Output the (x, y) coordinate of the center of the cell containing the given text.  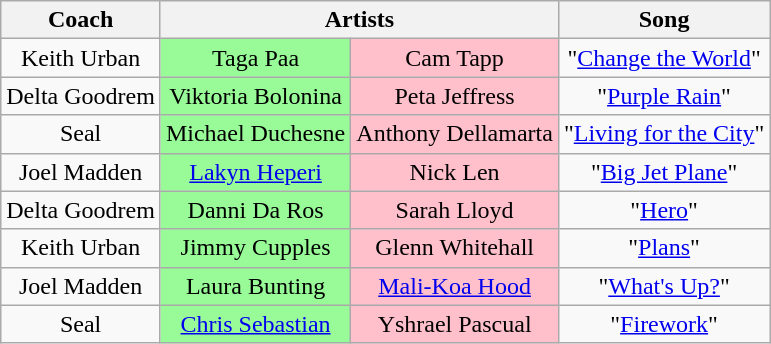
"Plans" (664, 248)
Cam Tapp (455, 58)
Mali-Koa Hood (455, 286)
Taga Paa (255, 58)
Laura Bunting (255, 286)
Peta Jeffress (455, 96)
"Change the World" (664, 58)
Anthony Dellamarta (455, 134)
Jimmy Cupples (255, 248)
"Hero" (664, 210)
"Firework" (664, 324)
Michael Duchesne (255, 134)
"What's Up?" (664, 286)
Yshrael Pascual (455, 324)
Sarah Lloyd (455, 210)
"Living for the City" (664, 134)
"Purple Rain" (664, 96)
Viktoria Bolonina (255, 96)
Chris Sebastian (255, 324)
Glenn Whitehall (455, 248)
Song (664, 20)
"Big Jet Plane" (664, 172)
Nick Len (455, 172)
Artists (359, 20)
Coach (81, 20)
Lakyn Heperi (255, 172)
Danni Da Ros (255, 210)
